For the text-containing cell, return its midpoint in (x, y) coordinate format. 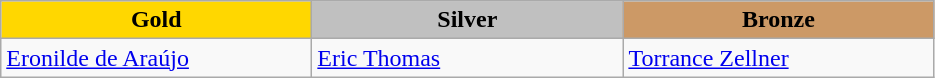
Torrance Zellner (778, 58)
Bronze (778, 20)
Silver (468, 20)
Gold (156, 20)
Eric Thomas (468, 58)
Eronilde de Araújo (156, 58)
